Determine the [X, Y] coordinate at the center of the cell enclosing the given text.  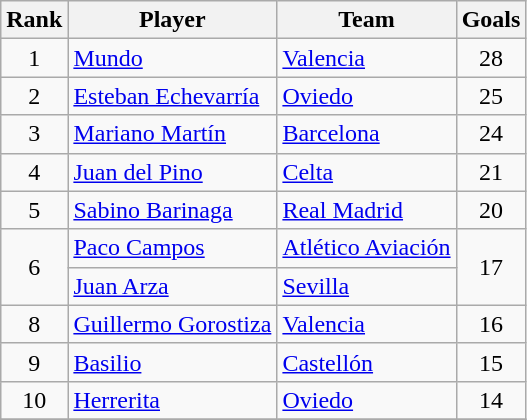
3 [34, 134]
5 [34, 210]
Team [366, 20]
28 [491, 58]
Juan del Pino [172, 172]
6 [34, 267]
Barcelona [366, 134]
21 [491, 172]
4 [34, 172]
15 [491, 362]
Real Madrid [366, 210]
25 [491, 96]
1 [34, 58]
Sevilla [366, 286]
Juan Arza [172, 286]
20 [491, 210]
10 [34, 400]
24 [491, 134]
Mariano Martín [172, 134]
Mundo [172, 58]
Sabino Barinaga [172, 210]
Castellón [366, 362]
9 [34, 362]
8 [34, 324]
16 [491, 324]
17 [491, 267]
2 [34, 96]
Player [172, 20]
Atlético Aviación [366, 248]
Goals [491, 20]
Paco Campos [172, 248]
Herrerita [172, 400]
Rank [34, 20]
14 [491, 400]
Celta [366, 172]
Guillermo Gorostiza [172, 324]
Basilio [172, 362]
Esteban Echevarría [172, 96]
